Find where the given text appears and provide that cell's center as (X, Y) coordinate. 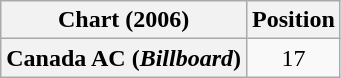
Canada AC (Billboard) (124, 58)
Chart (2006) (124, 20)
17 (294, 58)
Position (294, 20)
